Determine the (x, y) coordinate at the center of the cell enclosing the given text.  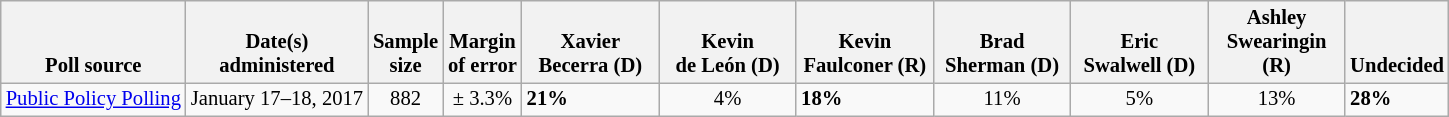
18% (864, 99)
Date(s)administered (277, 41)
5% (1140, 99)
BradSherman (D) (1002, 41)
Public Policy Polling (94, 99)
± 3.3% (482, 99)
XavierBecerra (D) (590, 41)
11% (1002, 99)
KevinFaulconer (R) (864, 41)
21% (590, 99)
AshleySwearingin (R) (1276, 41)
Kevinde León (D) (728, 41)
Undecided (1397, 41)
Samplesize (406, 41)
4% (728, 99)
28% (1397, 99)
January 17–18, 2017 (277, 99)
13% (1276, 99)
882 (406, 99)
Poll source (94, 41)
EricSwalwell (D) (1140, 41)
Marginof error (482, 41)
